Scan for the cell matching the given text and deliver its (x, y) coordinate at center. 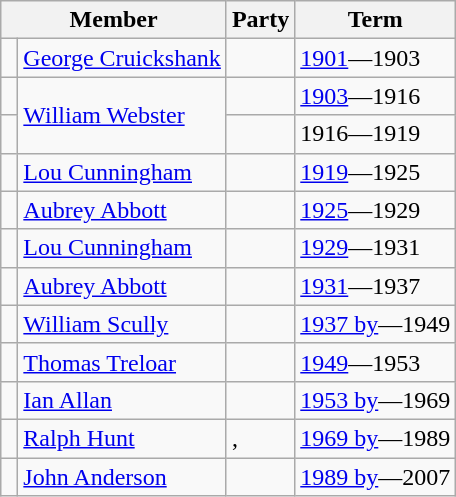
1903—1916 (376, 96)
Ian Allan (122, 400)
1989 by—2007 (376, 477)
Thomas Treloar (122, 362)
Party (260, 20)
George Cruickshank (122, 58)
William Webster (122, 115)
1969 by—1989 (376, 438)
Member (114, 20)
1949—1953 (376, 362)
1929—1931 (376, 248)
John Anderson (122, 477)
Ralph Hunt (122, 438)
1937 by—1949 (376, 324)
Term (376, 20)
1953 by—1969 (376, 400)
1919—1925 (376, 172)
1925—1929 (376, 210)
William Scully (122, 324)
1916—1919 (376, 134)
1901—1903 (376, 58)
1931—1937 (376, 286)
, (260, 438)
